From the cell containing the given text, extract its center point as [x, y] coordinate. 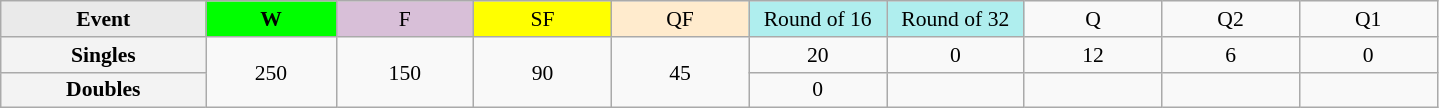
W [271, 19]
Q2 [1231, 19]
Singles [104, 55]
Doubles [104, 90]
250 [271, 72]
Round of 32 [955, 19]
150 [405, 72]
SF [543, 19]
6 [1231, 55]
12 [1093, 55]
20 [818, 55]
Q1 [1368, 19]
Round of 16 [818, 19]
Q [1093, 19]
90 [543, 72]
QF [680, 19]
Event [104, 19]
45 [680, 72]
F [405, 19]
